Search for the cell housing the specified text and yield its (x, y) center coordinate. 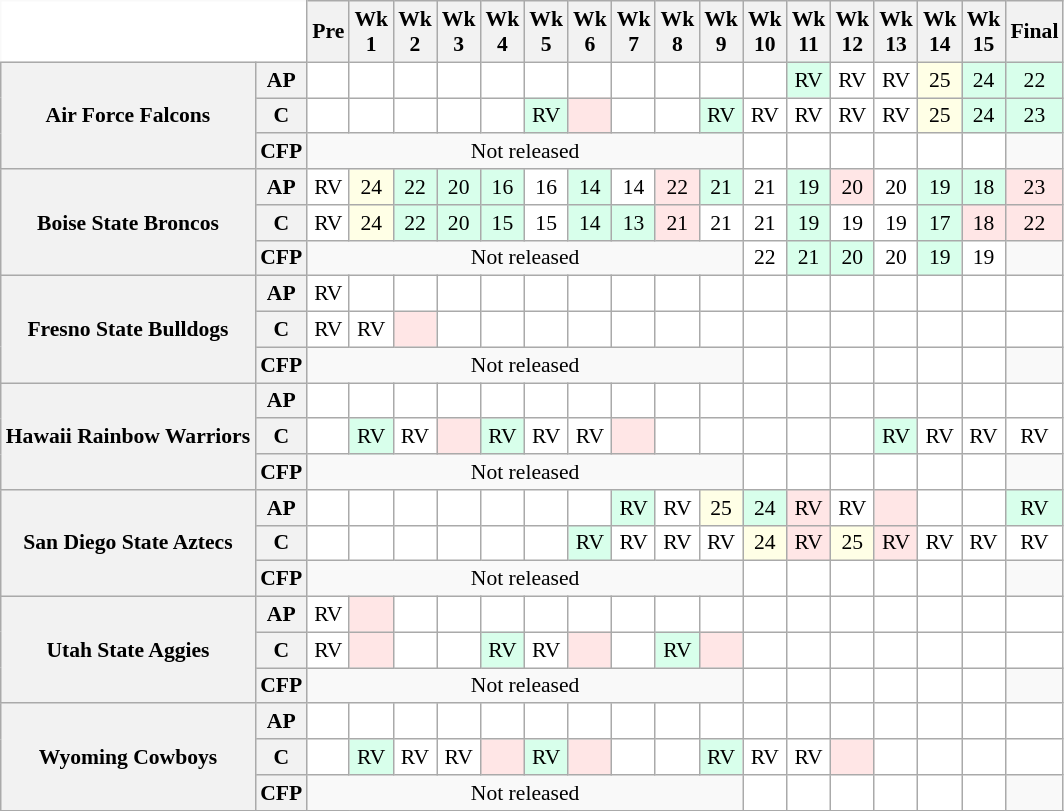
Wk14 (940, 32)
Wk9 (721, 32)
Wk7 (634, 32)
13 (634, 223)
Wk12 (852, 32)
Wyoming Cowboys (128, 758)
Utah State Aggies (128, 650)
Wk4 (503, 32)
Wk6 (590, 32)
Pre (328, 32)
Air Force Falcons (128, 116)
Wk3 (459, 32)
Fresno State Bulldogs (128, 330)
San Diego State Aztecs (128, 544)
Wk13 (896, 32)
Wk11 (809, 32)
Wk10 (765, 32)
Final (1034, 32)
Hawaii Rainbow Warriors (128, 436)
Wk15 (984, 32)
Wk5 (546, 32)
Wk2 (415, 32)
Wk8 (677, 32)
17 (940, 223)
Boise State Broncos (128, 222)
Wk1 (371, 32)
